Determine the [x, y] coordinate at the center of the cell enclosing the given text.  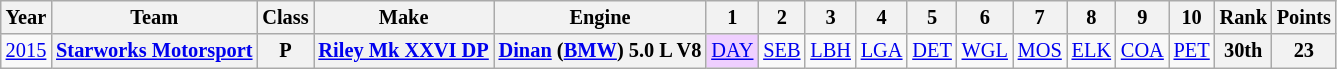
Year [26, 17]
Starworks Motorsport [154, 51]
7 [1040, 17]
Team [154, 17]
P [285, 51]
Rank [1244, 17]
DAY [732, 51]
Class [285, 17]
PET [1192, 51]
3 [830, 17]
MOS [1040, 51]
Dinan (BMW) 5.0 L V8 [600, 51]
5 [932, 17]
2015 [26, 51]
Make [404, 17]
10 [1192, 17]
6 [985, 17]
23 [1304, 51]
LGA [882, 51]
1 [732, 17]
LBH [830, 51]
8 [1092, 17]
COA [1142, 51]
WGL [985, 51]
Engine [600, 17]
9 [1142, 17]
Riley Mk XXVI DP [404, 51]
30th [1244, 51]
4 [882, 17]
DET [932, 51]
ELK [1092, 51]
2 [782, 17]
Points [1304, 17]
SEB [782, 51]
